Return the (x, y) coordinate for the center point of the cell that contains the specified text.  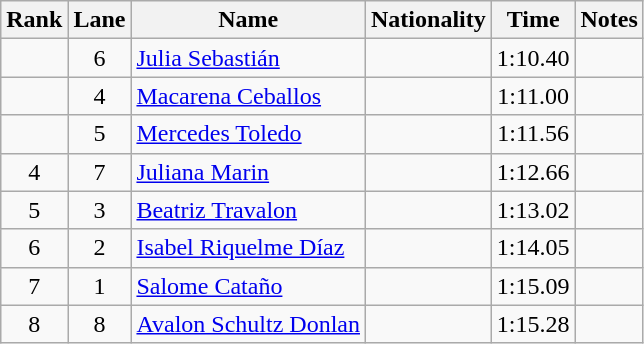
2 (100, 248)
Beatriz Travalon (248, 210)
Julia Sebastián (248, 58)
Juliana Marin (248, 172)
Time (533, 20)
Avalon Schultz Donlan (248, 324)
Macarena Ceballos (248, 96)
1:11.00 (533, 96)
1:12.66 (533, 172)
1:14.05 (533, 248)
Isabel Riquelme Díaz (248, 248)
1:11.56 (533, 134)
Notes (609, 20)
Mercedes Toledo (248, 134)
1:15.28 (533, 324)
Lane (100, 20)
Rank (34, 20)
3 (100, 210)
Nationality (429, 20)
Name (248, 20)
1:13.02 (533, 210)
1:10.40 (533, 58)
Salome Cataño (248, 286)
1 (100, 286)
1:15.09 (533, 286)
